Scan for the cell matching the given text and deliver its [X, Y] coordinate at center. 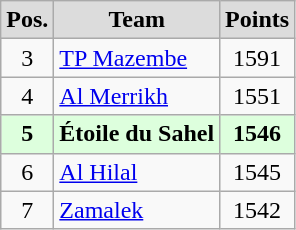
6 [28, 172]
1542 [258, 210]
5 [28, 134]
1545 [258, 172]
1551 [258, 96]
1591 [258, 58]
7 [28, 210]
Al Hilal [137, 172]
1546 [258, 134]
Al Merrikh [137, 96]
3 [28, 58]
4 [28, 96]
Team [137, 20]
Points [258, 20]
Pos. [28, 20]
TP Mazembe [137, 58]
Zamalek [137, 210]
Étoile du Sahel [137, 134]
